From the cell containing the given text, extract its center point as (x, y) coordinate. 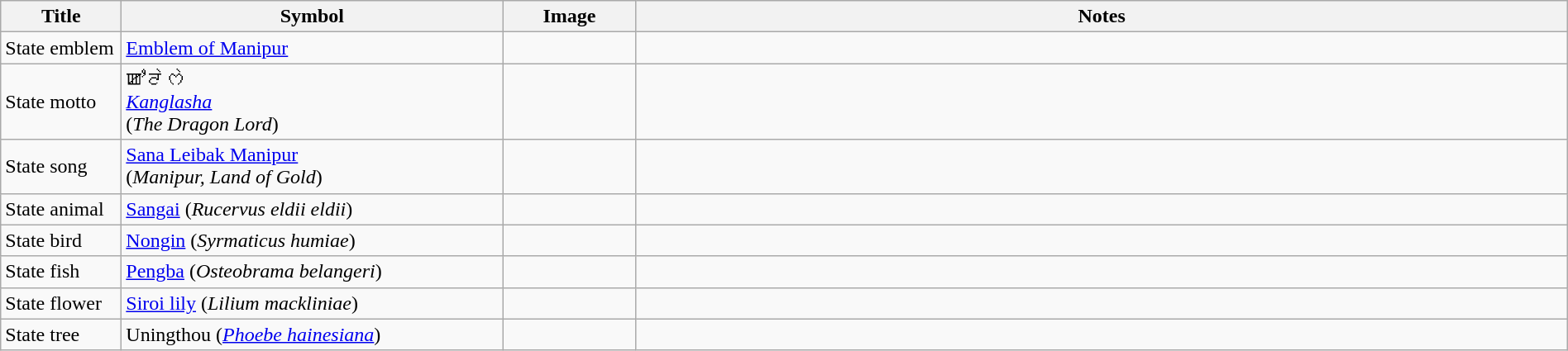
Siroi lily (Lilium mackliniae) (313, 303)
Image (569, 17)
State emblem (61, 48)
Nongin (Syrmaticus humiae) (313, 240)
State fish (61, 272)
State flower (61, 303)
State tree (61, 334)
Emblem of Manipur (313, 48)
Uningthou (Phoebe hainesiana) (313, 334)
Sangai (Rucervus eldii eldii) (313, 209)
Sana Leibak Manipur (Manipur, Land of Gold) (313, 167)
State animal (61, 209)
Title (61, 17)
State motto (61, 102)
Pengba (Osteobrama belangeri) (313, 272)
State bird (61, 240)
Symbol (313, 17)
ꯀꯪꯂꯥꯁꯥ Kanglasha (The Dragon Lord) (313, 102)
Notes (1102, 17)
State song (61, 167)
